Provide the (x, y) coordinate of the cell's center where the given text is located.  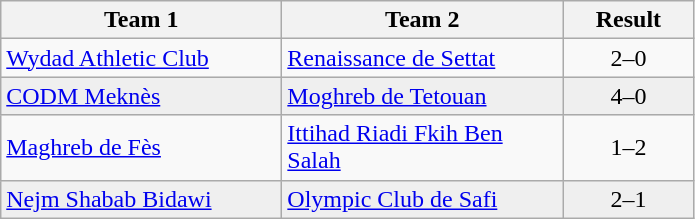
Moghreb de Tetouan (422, 96)
Ittihad Riadi Fkih Ben Salah (422, 148)
CODM Meknès (142, 96)
Wydad Athletic Club (142, 58)
Nejm Shabab Bidawi (142, 199)
2–1 (628, 199)
4–0 (628, 96)
Team 1 (142, 20)
Result (628, 20)
Renaissance de Settat (422, 58)
2–0 (628, 58)
Maghreb de Fès (142, 148)
Olympic Club de Safi (422, 199)
Team 2 (422, 20)
1–2 (628, 148)
